Output the [X, Y] coordinate of the center of the cell containing the given text.  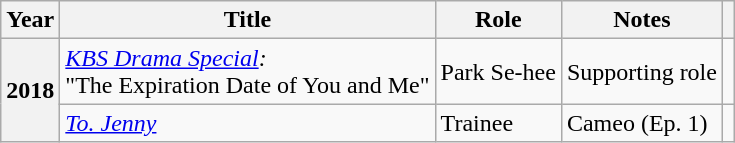
Park Se-hee [498, 72]
Year [30, 20]
KBS Drama Special:"The Expiration Date of You and Me" [248, 72]
Notes [642, 20]
Supporting role [642, 72]
2018 [30, 90]
To. Jenny [248, 123]
Role [498, 20]
Trainee [498, 123]
Cameo (Ep. 1) [642, 123]
Title [248, 20]
